Locate the cell with the specified text and output its [x, y] center coordinate. 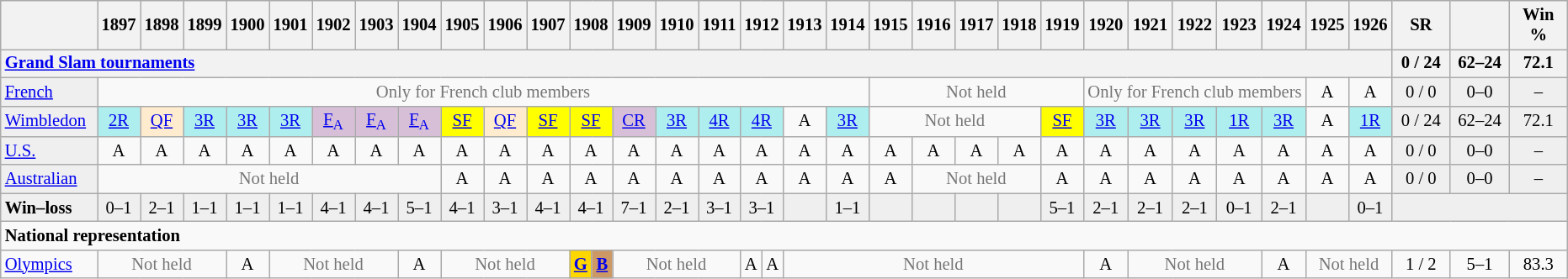
83.3 [1539, 264]
2R [120, 121]
U.S. [49, 150]
1912 [761, 24]
1915 [890, 24]
1921 [1150, 24]
1916 [933, 24]
1909 [635, 24]
1917 [976, 24]
1907 [549, 24]
1904 [419, 24]
Win–loss [49, 208]
CR [635, 121]
1901 [291, 24]
Olympics [49, 264]
1908 [591, 24]
1910 [677, 24]
1924 [1284, 24]
French [49, 92]
B [602, 264]
1902 [333, 24]
1923 [1239, 24]
National representation [784, 235]
Australian [49, 179]
1905 [463, 24]
1899 [205, 24]
1926 [1370, 24]
1925 [1326, 24]
1897 [120, 24]
1919 [1062, 24]
7–1 [635, 208]
1898 [162, 24]
1913 [805, 24]
1922 [1195, 24]
1911 [720, 24]
1914 [847, 24]
G [581, 264]
Win % [1539, 24]
1900 [247, 24]
1906 [505, 24]
1920 [1106, 24]
Wimbledon [49, 121]
1918 [1018, 24]
Grand Slam tournaments [697, 63]
SR [1421, 24]
1903 [377, 24]
1 / 2 [1421, 264]
